Capture the cell that displays the provided text and extract its (x, y) central coordinate. 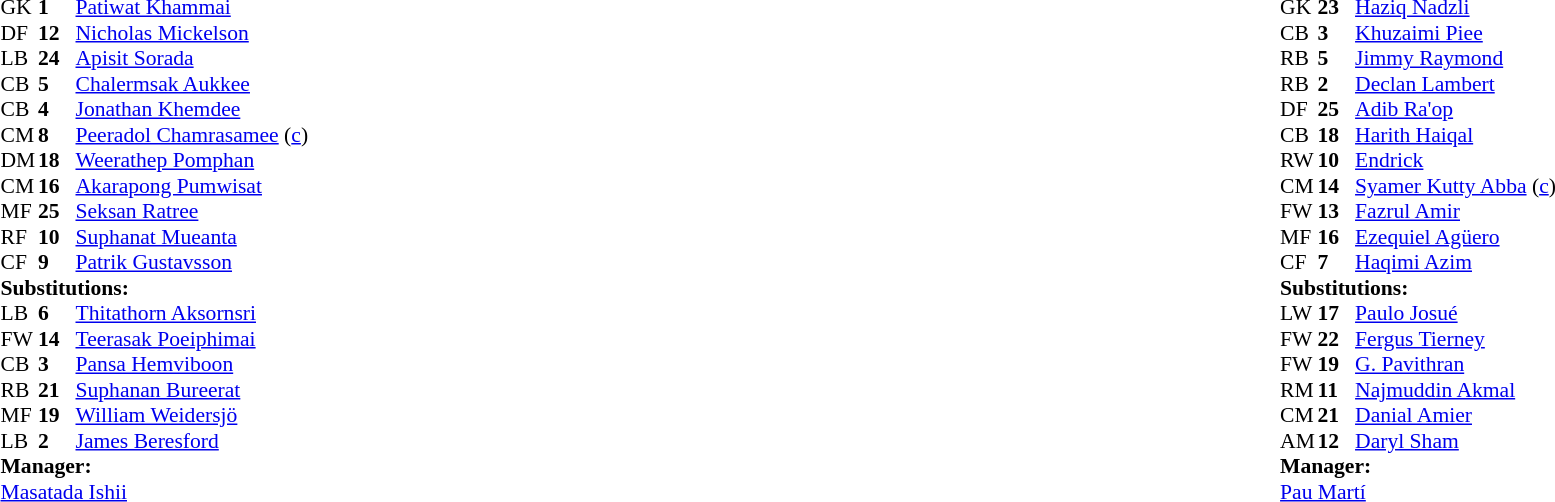
William Weidersjö (192, 415)
Thitathorn Aksornsri (192, 313)
RM (1299, 390)
James Beresford (192, 441)
Seksan Ratree (192, 211)
Chalermsak Aukkee (192, 84)
17 (1337, 313)
Substitutions: (154, 288)
9 (57, 263)
8 (57, 135)
Weerathep Pomphan (192, 161)
Suphanan Bureerat (192, 390)
Jonathan Khemdee (192, 109)
24 (57, 59)
13 (1337, 211)
Suphanat Mueanta (192, 237)
Nicholas Mickelson (192, 33)
6 (57, 313)
11 (1337, 390)
4 (57, 109)
RF (19, 237)
RW (1299, 161)
Pansa Hemviboon (192, 365)
22 (1337, 339)
AM (1299, 441)
7 (1337, 263)
Akarapong Pumwisat (192, 186)
Patrik Gustavsson (192, 263)
Manager: (154, 467)
Teerasak Poeiphimai (192, 339)
DM (19, 161)
Peeradol Chamrasamee (c) (192, 135)
Apisit Sorada (192, 59)
LW (1299, 313)
